For the text-containing cell, return its midpoint in [X, Y] coordinate format. 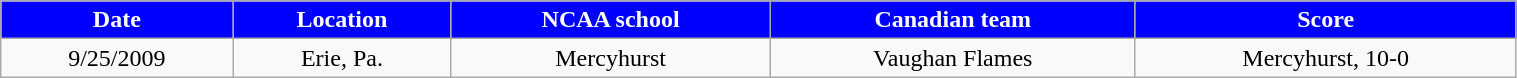
Mercyhurst, 10-0 [1326, 58]
Date [117, 20]
Score [1326, 20]
Mercyhurst [610, 58]
NCAA school [610, 20]
Erie, Pa. [342, 58]
Location [342, 20]
Canadian team [952, 20]
Vaughan Flames [952, 58]
9/25/2009 [117, 58]
